Return (X, Y) of the center of cell containing provided text 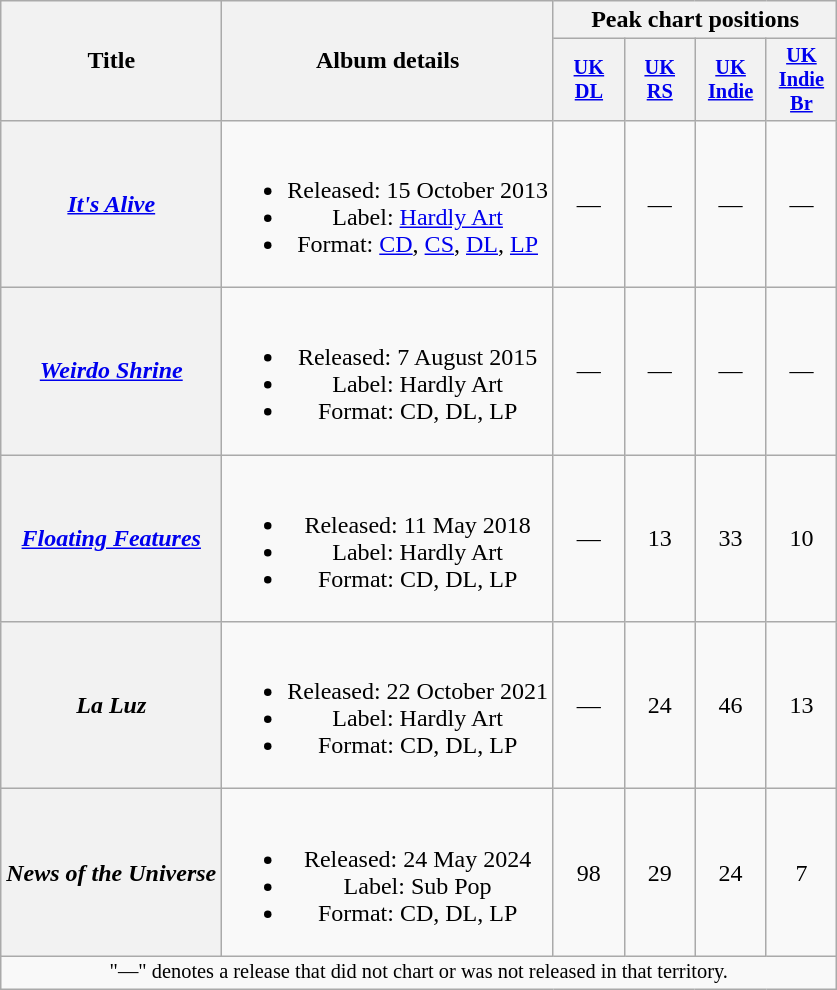
Released: 7 August 2015Label: Hardly ArtFormat: CD, DL, LP (388, 372)
UKDL (588, 80)
UKIndie Br (802, 80)
Floating Features (112, 538)
Released: 22 October 2021Label: Hardly ArtFormat: CD, DL, LP (388, 706)
Album details (388, 61)
Peak chart positions (694, 20)
46 (730, 706)
29 (660, 872)
News of the Universe (112, 872)
"—" denotes a release that did not chart or was not released in that territory. (419, 973)
10 (802, 538)
98 (588, 872)
7 (802, 872)
La Luz (112, 706)
Released: 11 May 2018Label: Hardly ArtFormat: CD, DL, LP (388, 538)
UKRS (660, 80)
It's Alive (112, 204)
UKIndie (730, 80)
Released: 15 October 2013Label: Hardly ArtFormat: CD, CS, DL, LP (388, 204)
Released: 24 May 2024Label: Sub PopFormat: CD, DL, LP (388, 872)
33 (730, 538)
Weirdo Shrine (112, 372)
Title (112, 61)
